From the cell containing the given text, extract its center point as (X, Y) coordinate. 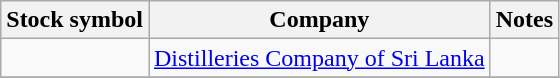
Company (319, 20)
Notes (524, 20)
Stock symbol (75, 20)
Distilleries Company of Sri Lanka (319, 58)
